Determine the [X, Y] coordinate at the center of the cell enclosing the given text.  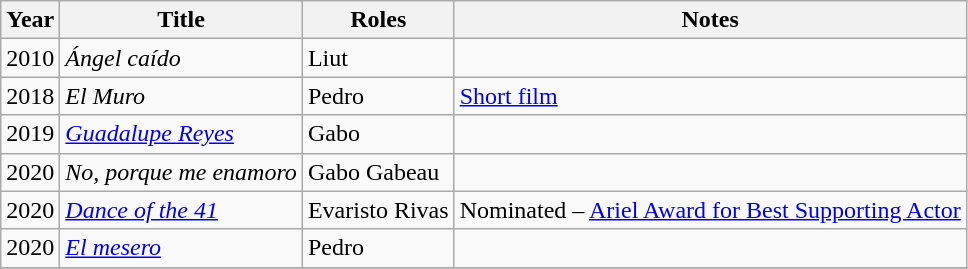
Year [30, 20]
Gabo Gabeau [378, 172]
Short film [710, 96]
El Muro [182, 96]
Guadalupe Reyes [182, 134]
No, porque me enamoro [182, 172]
2019 [30, 134]
Title [182, 20]
Gabo [378, 134]
El mesero [182, 248]
Roles [378, 20]
Dance of the 41 [182, 210]
Evaristo Rivas [378, 210]
Nominated – Ariel Award for Best Supporting Actor [710, 210]
Liut [378, 58]
2010 [30, 58]
Notes [710, 20]
2018 [30, 96]
Ángel caído [182, 58]
